For the text-containing cell, return its midpoint in [X, Y] coordinate format. 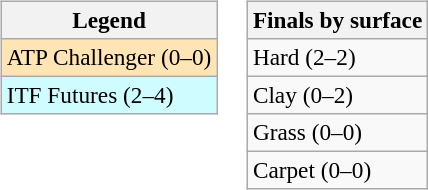
Grass (0–0) [337, 133]
Carpet (0–0) [337, 171]
Finals by surface [337, 20]
Hard (2–2) [337, 57]
Clay (0–2) [337, 95]
ATP Challenger (0–0) [108, 57]
ITF Futures (2–4) [108, 95]
Legend [108, 20]
